Find where the given text appears and provide that cell's center as [x, y] coordinate. 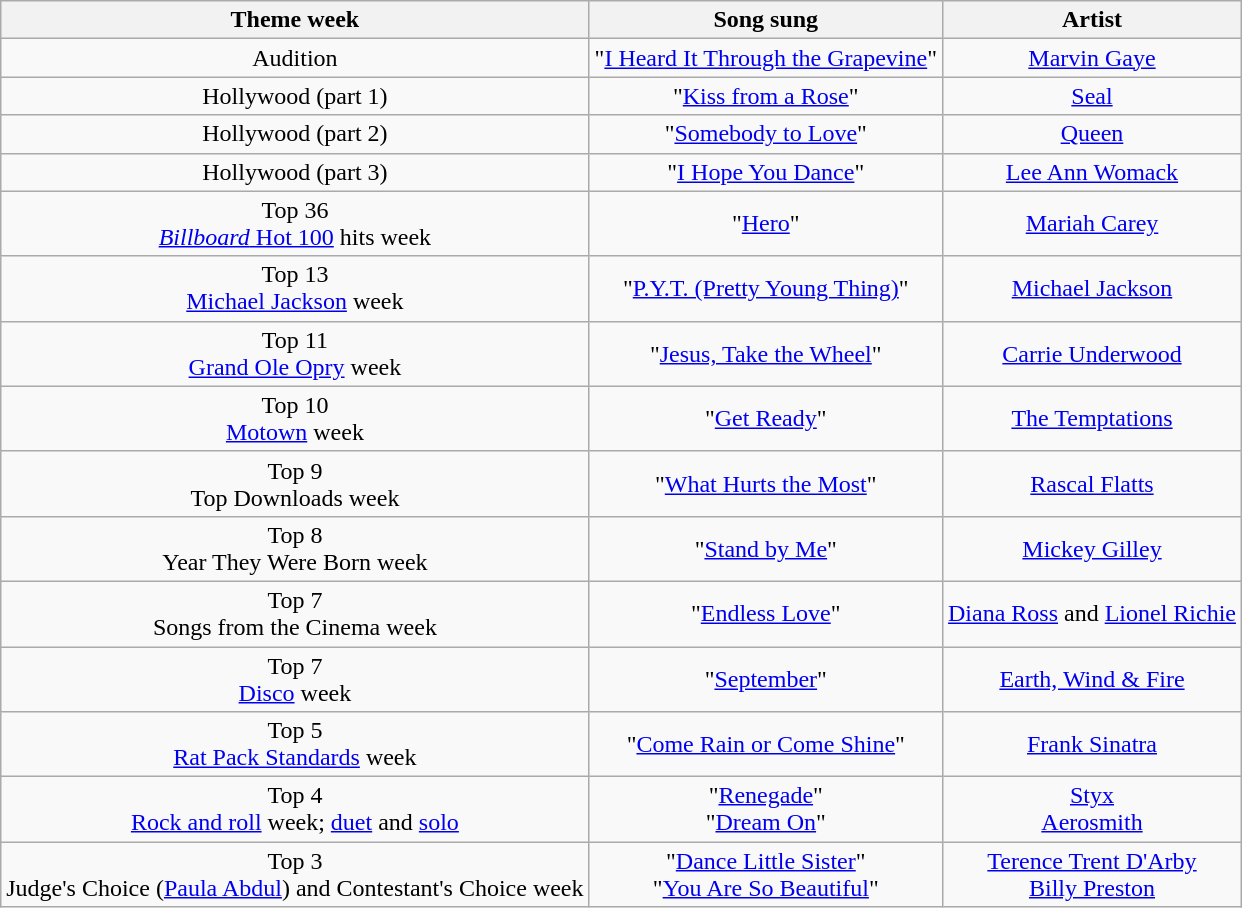
"Somebody to Love" [766, 134]
Top 4Rock and roll week; duet and solo [295, 810]
Marvin Gaye [1092, 58]
"Dance Little Sister""You Are So Beautiful" [766, 874]
Top 9Top Downloads week [295, 484]
"What Hurts the Most" [766, 484]
Queen [1092, 134]
"Stand by Me" [766, 548]
Top 3Judge's Choice (Paula Abdul) and Contestant's Choice week [295, 874]
Diana Ross and Lionel Richie [1092, 614]
"September" [766, 678]
"Kiss from a Rose" [766, 96]
Frank Sinatra [1092, 744]
Top 11Grand Ole Opry week [295, 354]
"Hero" [766, 224]
Carrie Underwood [1092, 354]
The Temptations [1092, 418]
"Get Ready" [766, 418]
Lee Ann Womack [1092, 172]
Hollywood (part 1) [295, 96]
"Renegade" "Dream On" [766, 810]
Top 10Motown week [295, 418]
Top 5Rat Pack Standards week [295, 744]
Mickey Gilley [1092, 548]
Top 13Michael Jackson week [295, 288]
Audition [295, 58]
Hollywood (part 3) [295, 172]
Seal [1092, 96]
"P.Y.T. (Pretty Young Thing)" [766, 288]
Song sung [766, 20]
Hollywood (part 2) [295, 134]
Terence Trent D'ArbyBilly Preston [1092, 874]
Artist [1092, 20]
StyxAerosmith [1092, 810]
"I Hope You Dance" [766, 172]
"I Heard It Through the Grapevine" [766, 58]
Mariah Carey [1092, 224]
"Jesus, Take the Wheel" [766, 354]
"Come Rain or Come Shine" [766, 744]
Michael Jackson [1092, 288]
Top 7Songs from the Cinema week [295, 614]
Top 8Year They Were Born week [295, 548]
Top 36Billboard Hot 100 hits week [295, 224]
Theme week [295, 20]
Earth, Wind & Fire [1092, 678]
Rascal Flatts [1092, 484]
"Endless Love" [766, 614]
Top 7Disco week [295, 678]
